Detect which cell encompasses the target text, then output its (X, Y) center coordinate. 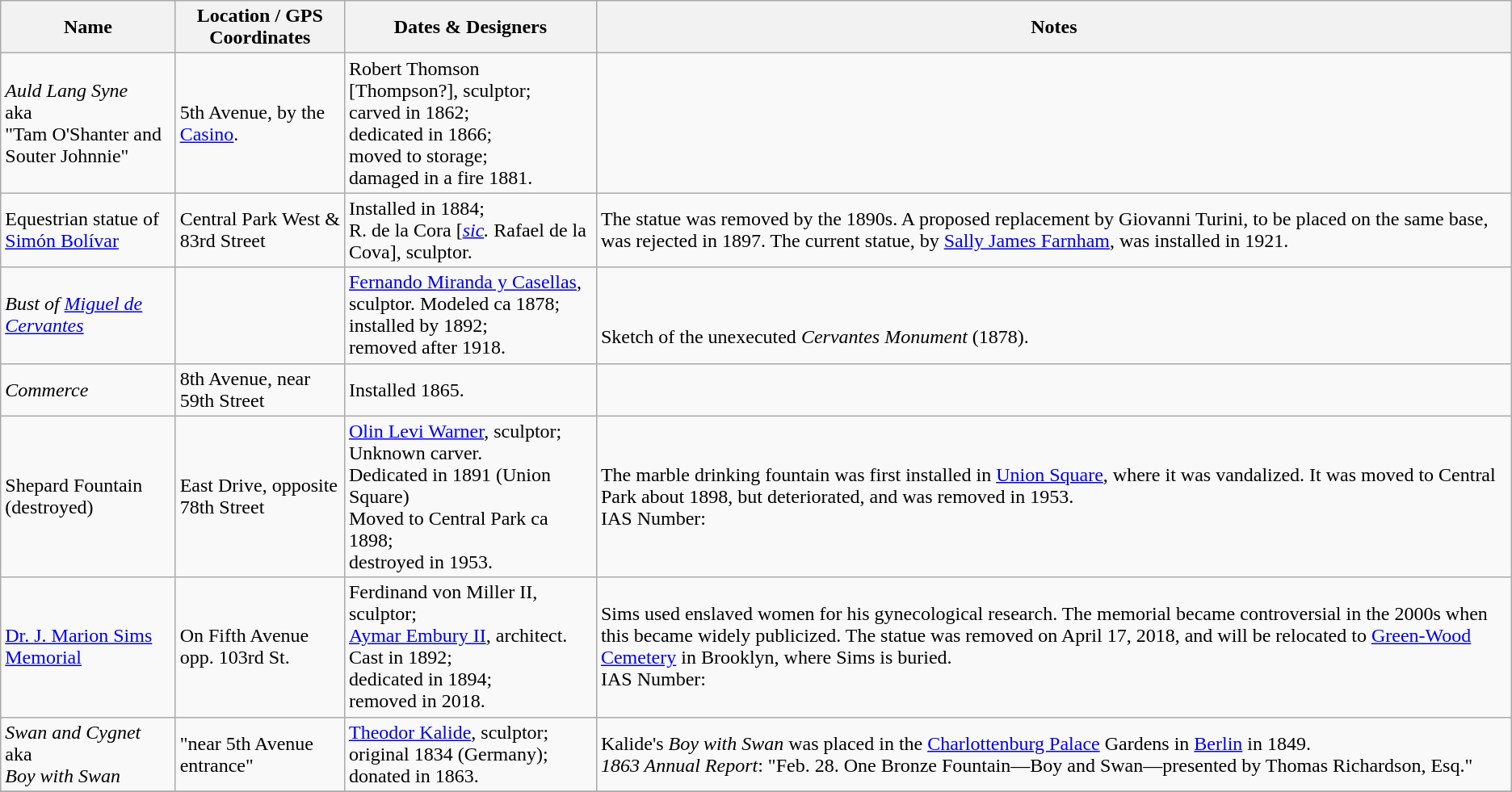
On Fifth Avenue opp. 103rd St. (260, 647)
Notes (1053, 27)
Installed 1865. (470, 389)
Olin Levi Warner, sculptor;Unknown carver.Dedicated in 1891 (Union Square)Moved to Central Park ca 1898;destroyed in 1953. (470, 497)
Theodor Kalide, sculptor;original 1834 (Germany);donated in 1863. (470, 754)
Auld Lang Syneaka"Tam O'Shanter and Souter Johnnie" (88, 123)
Name (88, 27)
Installed in 1884;R. de la Cora [sic. Rafael de la Cova], sculptor. (470, 230)
8th Avenue, near 59th Street (260, 389)
Dr. J. Marion Sims Memorial (88, 647)
"near 5th Avenue entrance" (260, 754)
Commerce (88, 389)
East Drive, opposite 78th Street (260, 497)
Fernando Miranda y Casellas, sculptor. Modeled ca 1878;installed by 1892;removed after 1918. (470, 315)
Ferdinand von Miller II, sculptor;Aymar Embury II, architect.Cast in 1892;dedicated in 1894;removed in 2018. (470, 647)
Robert Thomson [Thompson?], sculptor;carved in 1862;dedicated in 1866;moved to storage;damaged in a fire 1881. (470, 123)
Shepard Fountain (destroyed) (88, 497)
Equestrian statue of Simón Bolívar (88, 230)
Central Park West & 83rd Street (260, 230)
5th Avenue, by the Casino. (260, 123)
Bust of Miguel de Cervantes (88, 315)
Location / GPS Coordinates (260, 27)
Swan and CygnetakaBoy with Swan (88, 754)
Sketch of the unexecuted Cervantes Monument (1878). (1053, 315)
Dates & Designers (470, 27)
